Pinpoint the cell where the given text exists, returning its (X, Y) midpoint coordinate. 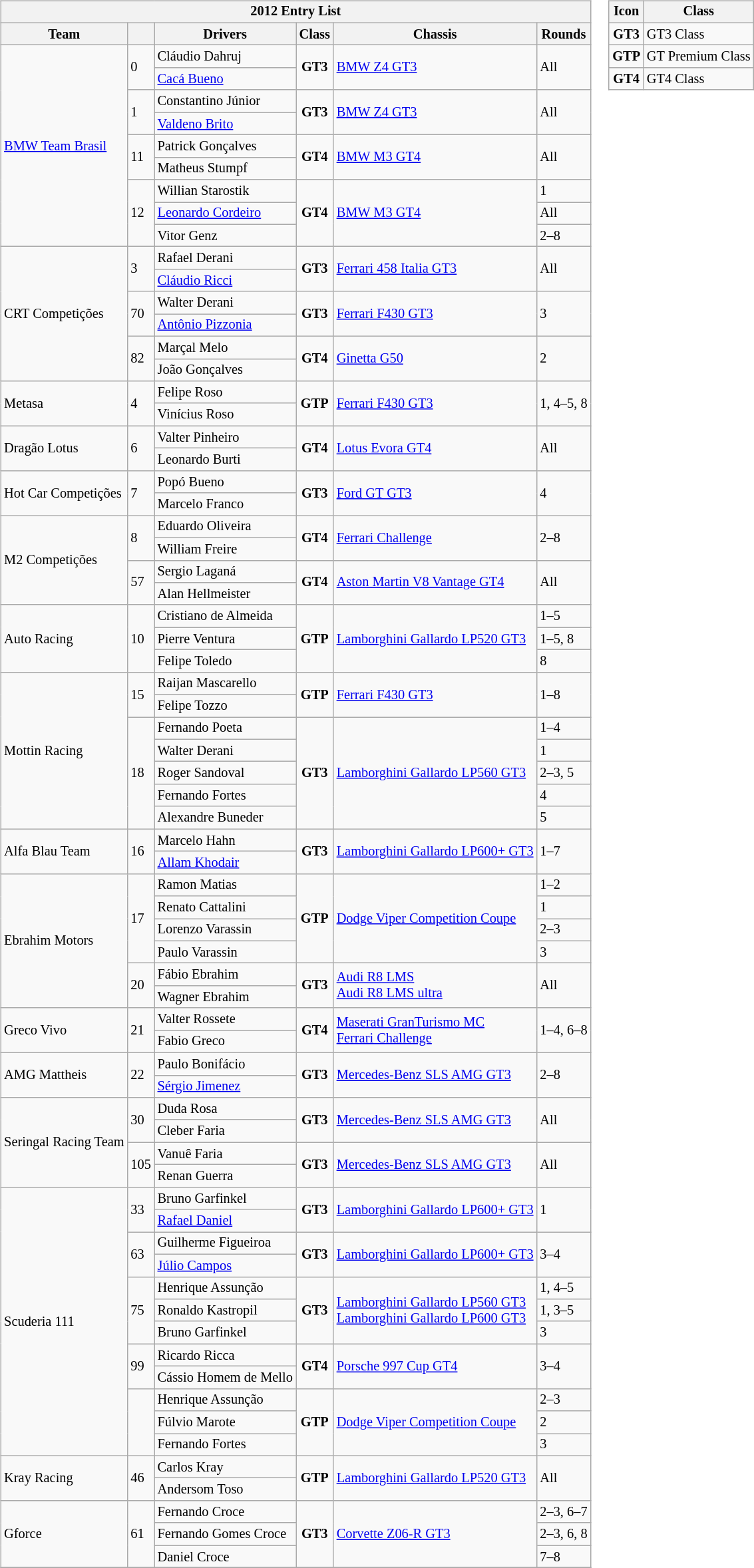
Cássio Homem de Mello (225, 1378)
Guilherme Figueiroa (225, 1243)
10 (140, 639)
Vinícius Roso (225, 414)
GT4 Class (699, 79)
GT3 Class (699, 34)
2–3, 5 (563, 773)
Antônio Pizzonia (225, 325)
Valter Pinheiro (225, 437)
Marçal Melo (225, 347)
Renato Cattalini (225, 907)
Felipe Tozzo (225, 706)
30 (140, 1120)
Ramon Matias (225, 885)
Cláudio Dahruj (225, 57)
Daniel Croce (225, 1557)
Allam Khodair (225, 863)
1–5, 8 (563, 639)
1–2 (563, 885)
Corvette Z06-R GT3 (435, 1534)
Cláudio Ricci (225, 281)
Andersom Toso (225, 1490)
5 (563, 818)
Mottin Racing (64, 750)
Gforce (64, 1534)
6 (140, 448)
Constantino Júnior (225, 101)
Ford GT GT3 (435, 492)
Team (64, 34)
Audi R8 LMSAudi R8 LMS ultra (435, 986)
Leonardo Cordeiro (225, 214)
Cleber Faria (225, 1131)
Lotus Evora GT4 (435, 448)
Greco Vivo (64, 1030)
Patrick Gonçalves (225, 146)
Chassis (435, 34)
33 (140, 1209)
1, 3–5 (563, 1311)
Alexandre Buneder (225, 818)
M2 Competições (64, 560)
Sérgio Jimenez (225, 1086)
82 (140, 358)
Leonardo Burti (225, 460)
1–4, 6–8 (563, 1030)
61 (140, 1534)
Eduardo Oliveira (225, 527)
Roger Sandoval (225, 773)
Wagner Ebrahim (225, 997)
Metasa (64, 403)
Valter Rossete (225, 1019)
7–8 (563, 1557)
William Freire (225, 549)
GT Premium Class (699, 57)
18 (140, 773)
57 (140, 583)
Fernando Poeta (225, 728)
Drivers (225, 34)
Maserati GranTurismo MCFerrari Challenge (435, 1030)
Willian Starostik (225, 191)
Fábio Ebrahim (225, 975)
Fabio Greco (225, 1042)
Dragão Lotus (64, 448)
Popó Bueno (225, 482)
Alan Hellmeister (225, 594)
Renan Guerra (225, 1176)
Ebrahim Motors (64, 941)
2–3, 6–7 (563, 1512)
2–3, 6, 8 (563, 1534)
16 (140, 852)
1–7 (563, 852)
17 (140, 918)
Scuderia 111 (64, 1321)
Júlio Campos (225, 1265)
Vitor Genz (225, 235)
Felipe Roso (225, 392)
0 (140, 68)
Hot Car Competições (64, 492)
Cacá Bueno (225, 79)
Cristiano de Almeida (225, 616)
Rounds (563, 34)
Icon (626, 12)
Duda Rosa (225, 1109)
Vanuê Faria (225, 1154)
Paulo Bonifácio (225, 1064)
Ferrari 458 Italia GT3 (435, 269)
Marcelo Hahn (225, 840)
Ronaldo Kastropil (225, 1311)
Porsche 997 Cup GT4 (435, 1366)
99 (140, 1366)
1–4 (563, 728)
Fernando Gomes Croce (225, 1534)
70 (140, 314)
Aston Martin V8 Vantage GT4 (435, 583)
12 (140, 213)
1–5 (563, 616)
1, 4–5 (563, 1288)
Lamborghini Gallardo LP560 GT3Lamborghini Gallardo LP600 GT3 (435, 1311)
11 (140, 157)
Lamborghini Gallardo LP560 GT3 (435, 773)
Marcelo Franco (225, 504)
Lorenzo Varassin (225, 930)
1, 4–5, 8 (563, 403)
1–8 (563, 695)
Seringal Racing Team (64, 1143)
Raijan Mascarello (225, 683)
7 (140, 492)
Ferrari Challenge (435, 538)
75 (140, 1311)
Ginetta G50 (435, 358)
Carlos Kray (225, 1467)
2012 Entry List (295, 12)
22 (140, 1075)
20 (140, 986)
Rafael Derani (225, 258)
105 (140, 1164)
Auto Racing (64, 639)
Rafael Daniel (225, 1221)
Paulo Varassin (225, 952)
Matheus Stumpf (225, 168)
Pierre Ventura (225, 639)
Sergio Laganá (225, 571)
Fernando Croce (225, 1512)
Fúlvio Marote (225, 1422)
15 (140, 695)
AMG Mattheis (64, 1075)
Felipe Toledo (225, 661)
Valdeno Brito (225, 124)
Alfa Blau Team (64, 852)
Ricardo Ricca (225, 1355)
CRT Competições (64, 314)
BMW Team Brasil (64, 146)
Kray Racing (64, 1478)
46 (140, 1478)
João Gonçalves (225, 370)
21 (140, 1030)
63 (140, 1255)
